Return the [X, Y] coordinate for the center point of the cell that contains the specified text.  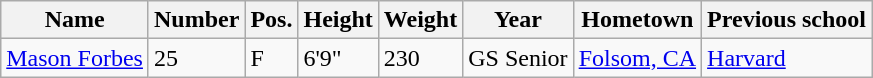
Name [75, 20]
Previous school [787, 20]
Harvard [787, 58]
Folsom, CA [637, 58]
Number [196, 20]
F [272, 58]
Hometown [637, 20]
Height [338, 20]
GS Senior [518, 58]
Weight [420, 20]
Mason Forbes [75, 58]
Pos. [272, 20]
6'9" [338, 58]
25 [196, 58]
Year [518, 20]
230 [420, 58]
